Determine the (x, y) coordinate at the center of the cell enclosing the given text.  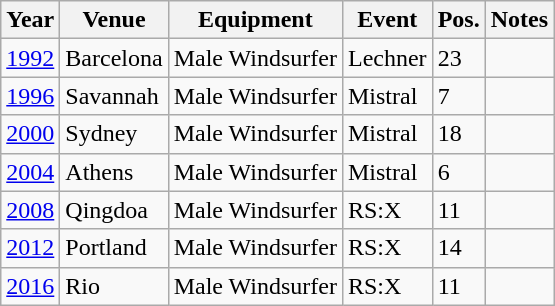
2004 (30, 172)
1996 (30, 96)
2000 (30, 134)
Event (387, 20)
Athens (114, 172)
2012 (30, 248)
Rio (114, 286)
2016 (30, 286)
7 (458, 96)
Barcelona (114, 58)
Equipment (255, 20)
Lechner (387, 58)
Year (30, 20)
Portland (114, 248)
Qingdoa (114, 210)
Pos. (458, 20)
2008 (30, 210)
23 (458, 58)
1992 (30, 58)
Savannah (114, 96)
18 (458, 134)
6 (458, 172)
Notes (519, 20)
Venue (114, 20)
14 (458, 248)
Sydney (114, 134)
